Output the (X, Y) coordinate of the center of the cell containing the given text.  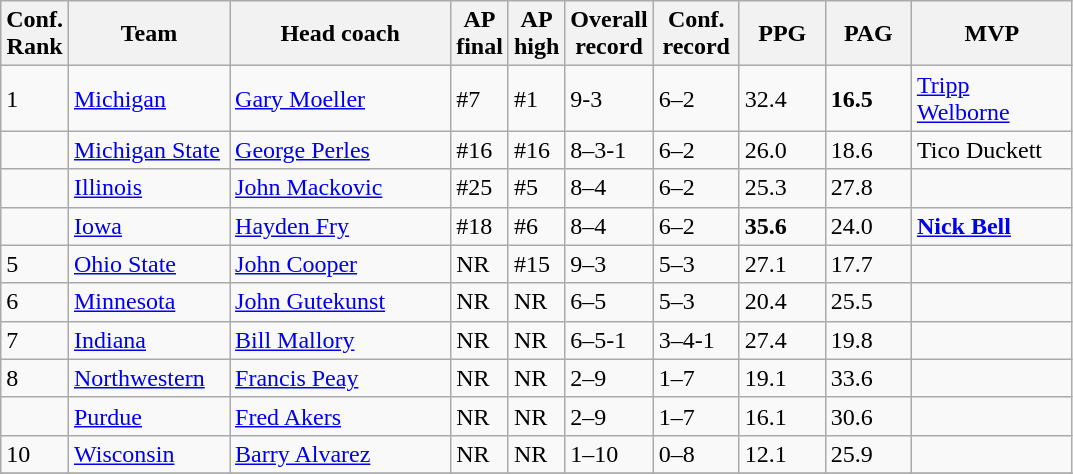
27.4 (782, 340)
1–10 (609, 454)
18.6 (868, 150)
32.4 (782, 98)
12.1 (782, 454)
Minnesota (148, 302)
John Mackovic (340, 188)
Michigan (148, 98)
25.9 (868, 454)
26.0 (782, 150)
6 (35, 302)
John Cooper (340, 264)
Fred Akers (340, 416)
1 (35, 98)
Team (148, 34)
5 (35, 264)
16.5 (868, 98)
25.3 (782, 188)
7 (35, 340)
Wisconsin (148, 454)
Francis Peay (340, 378)
AP final (480, 34)
#6 (536, 226)
6–5-1 (609, 340)
AP high (536, 34)
#5 (536, 188)
Bill Mallory (340, 340)
Michigan State (148, 150)
George Perles (340, 150)
27.8 (868, 188)
#15 (536, 264)
Tripp Welborne (992, 98)
PPG (782, 34)
#7 (480, 98)
Barry Alvarez (340, 454)
19.1 (782, 378)
33.6 (868, 378)
24.0 (868, 226)
Conf. Rank (35, 34)
Indiana (148, 340)
9–3 (609, 264)
3–4-1 (696, 340)
#1 (536, 98)
#25 (480, 188)
17.7 (868, 264)
Purdue (148, 416)
30.6 (868, 416)
#18 (480, 226)
John Gutekunst (340, 302)
Northwestern (148, 378)
Nick Bell (992, 226)
Iowa (148, 226)
Conf. record (696, 34)
MVP (992, 34)
Tico Duckett (992, 150)
20.4 (782, 302)
Gary Moeller (340, 98)
8 (35, 378)
Hayden Fry (340, 226)
PAG (868, 34)
Ohio State (148, 264)
0–8 (696, 454)
10 (35, 454)
16.1 (782, 416)
Head coach (340, 34)
Illinois (148, 188)
6–5 (609, 302)
35.6 (782, 226)
8–3-1 (609, 150)
19.8 (868, 340)
Overall record (609, 34)
25.5 (868, 302)
9-3 (609, 98)
27.1 (782, 264)
